Search for the cell housing the specified text and yield its (x, y) center coordinate. 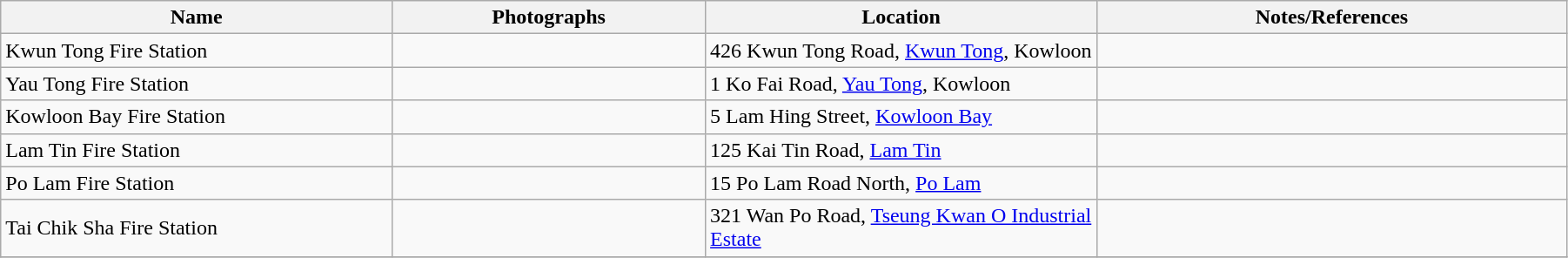
5 Lam Hing Street, Kowloon Bay (901, 117)
Kowloon Bay Fire Station (197, 117)
Location (901, 17)
125 Kai Tin Road, Lam Tin (901, 150)
321 Wan Po Road, Tseung Kwan O Industrial Estate (901, 228)
Po Lam Fire Station (197, 183)
Notes/References (1331, 17)
Lam Tin Fire Station (197, 150)
Name (197, 17)
Tai Chik Sha Fire Station (197, 228)
426 Kwun Tong Road, Kwun Tong, Kowloon (901, 51)
Yau Tong Fire Station (197, 84)
15 Po Lam Road North, Po Lam (901, 183)
Kwun Tong Fire Station (197, 51)
1 Ko Fai Road, Yau Tong, Kowloon (901, 84)
Photographs (549, 17)
